Scan for the cell matching the given text and deliver its [X, Y] coordinate at center. 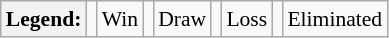
Legend: [44, 19]
Win [120, 19]
Draw [182, 19]
Eliminated [334, 19]
Loss [246, 19]
